Return (x, y) of the center of cell containing provided text 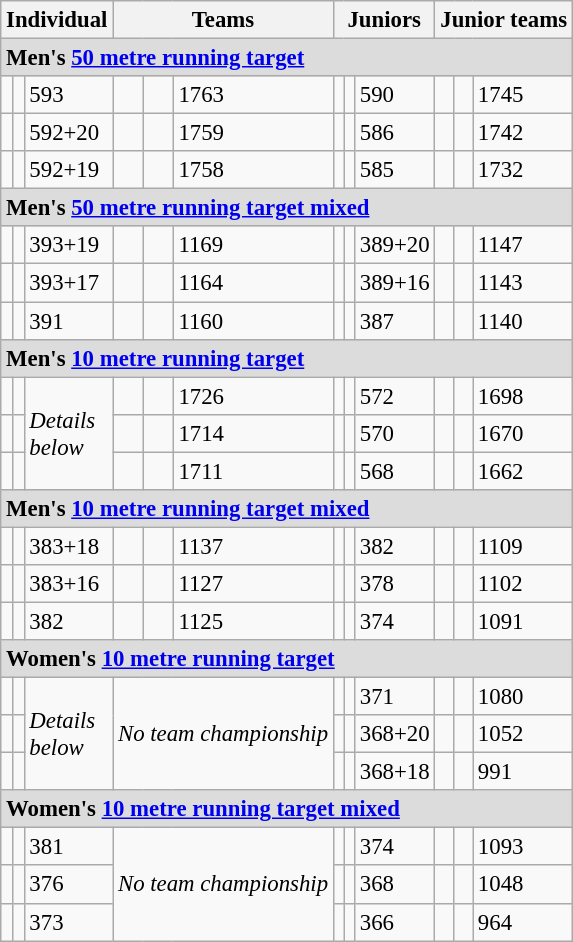
1048 (523, 885)
964 (523, 922)
373 (68, 922)
1169 (253, 245)
568 (395, 471)
383+16 (68, 584)
1732 (523, 170)
1052 (523, 734)
Juniors (384, 20)
391 (68, 321)
593 (68, 95)
389+16 (395, 283)
1125 (253, 621)
Individual (57, 20)
1758 (253, 170)
1742 (523, 133)
1109 (523, 546)
1080 (523, 697)
1143 (523, 283)
1726 (253, 396)
1763 (253, 95)
1670 (523, 433)
368+18 (395, 772)
383+18 (68, 546)
Men's 50 metre running target (287, 58)
368+20 (395, 734)
1745 (523, 95)
368 (395, 885)
585 (395, 170)
366 (395, 922)
Men's 50 metre running target mixed (287, 208)
393+19 (68, 245)
Junior teams (504, 20)
Men's 10 metre running target mixed (287, 509)
1147 (523, 245)
1102 (523, 584)
592+19 (68, 170)
1698 (523, 396)
381 (68, 847)
Men's 10 metre running target (287, 358)
371 (395, 697)
592+20 (68, 133)
Women's 10 metre running target mixed (287, 809)
1137 (253, 546)
Women's 10 metre running target (287, 659)
1091 (523, 621)
570 (395, 433)
Teams (224, 20)
586 (395, 133)
572 (395, 396)
1714 (253, 433)
387 (395, 321)
1093 (523, 847)
1140 (523, 321)
991 (523, 772)
378 (395, 584)
393+17 (68, 283)
1759 (253, 133)
1160 (253, 321)
1711 (253, 471)
376 (68, 885)
1164 (253, 283)
1662 (523, 471)
590 (395, 95)
389+20 (395, 245)
1127 (253, 584)
